Return (x, y) of the center of cell containing provided text 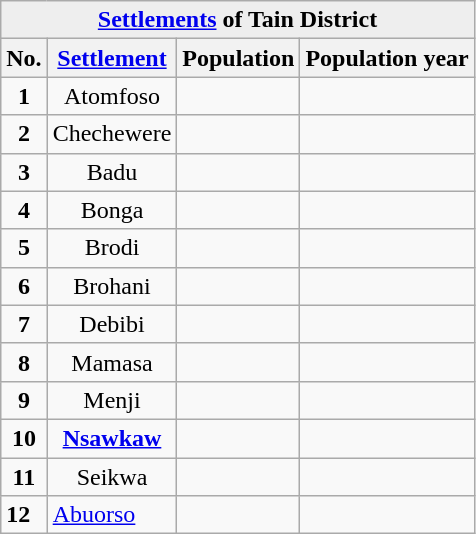
Bonga (112, 210)
12 (24, 515)
6 (24, 286)
10 (24, 438)
2 (24, 134)
Mamasa (112, 362)
1 (24, 96)
Atomfoso (112, 96)
7 (24, 324)
4 (24, 210)
Seikwa (112, 477)
Settlements of Tain District (238, 20)
Settlement (112, 58)
Population year (387, 58)
Menji (112, 400)
Debibi (112, 324)
8 (24, 362)
9 (24, 400)
5 (24, 248)
Brodi (112, 248)
No. (24, 58)
Population (238, 58)
11 (24, 477)
Abuorso (112, 515)
3 (24, 172)
Nsawkaw (112, 438)
Chechewere (112, 134)
Brohani (112, 286)
Badu (112, 172)
